Output the (x, y) coordinate of the center of the cell containing the given text.  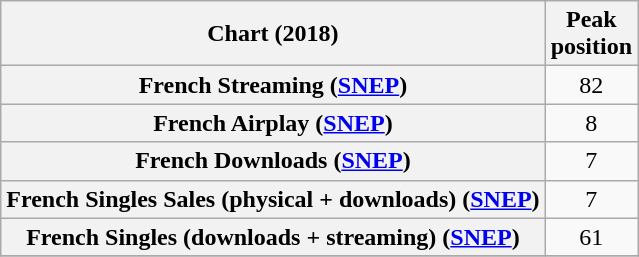
82 (591, 85)
61 (591, 237)
8 (591, 123)
Peakposition (591, 34)
French Singles Sales (physical + downloads) (SNEP) (273, 199)
French Singles (downloads + streaming) (SNEP) (273, 237)
French Downloads (SNEP) (273, 161)
French Streaming (SNEP) (273, 85)
Chart (2018) (273, 34)
French Airplay (SNEP) (273, 123)
